Find where the given text appears and provide that cell's center as [x, y] coordinate. 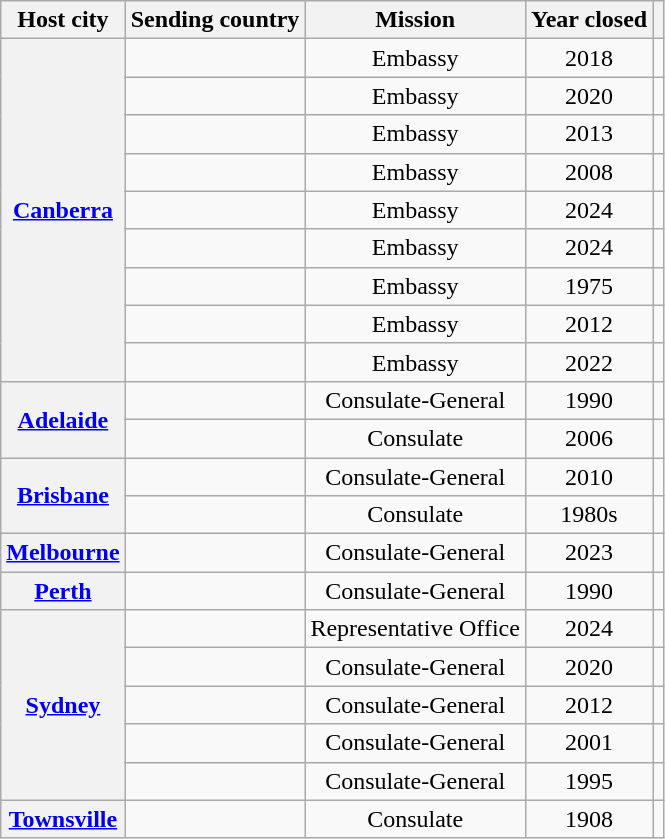
Brisbane [63, 496]
Sending country [215, 20]
Melbourne [63, 553]
1995 [588, 781]
Mission [416, 20]
2006 [588, 438]
2008 [588, 172]
2010 [588, 477]
Canberra [63, 210]
2013 [588, 134]
2023 [588, 553]
Representative Office [416, 629]
Sydney [63, 705]
2022 [588, 362]
1980s [588, 515]
Host city [63, 20]
Year closed [588, 20]
2018 [588, 58]
Townsville [63, 819]
1975 [588, 286]
2001 [588, 743]
Adelaide [63, 419]
Perth [63, 591]
1908 [588, 819]
